Detect which cell encompasses the target text, then output its [x, y] center coordinate. 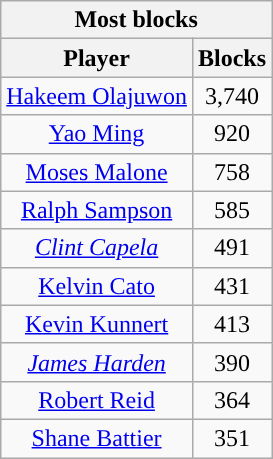
Robert Reid [97, 400]
Blocks [232, 58]
Kelvin Cato [97, 286]
Shane Battier [97, 438]
Ralph Sampson [97, 210]
Kevin Kunnert [97, 324]
351 [232, 438]
491 [232, 248]
Yao Ming [97, 134]
758 [232, 172]
Most blocks [136, 20]
390 [232, 362]
585 [232, 210]
Player [97, 58]
3,740 [232, 96]
413 [232, 324]
431 [232, 286]
Hakeem Olajuwon [97, 96]
Clint Capela [97, 248]
920 [232, 134]
364 [232, 400]
Moses Malone [97, 172]
James Harden [97, 362]
